Extract the [x, y] coordinate from the center of the cell holding the provided text.  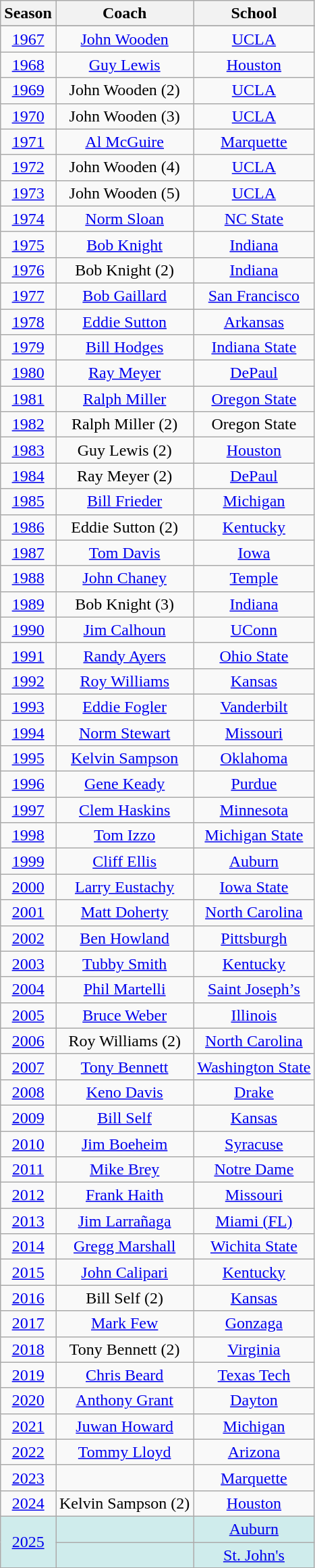
Mike Brey [124, 1170]
Guy Lewis [124, 65]
Texas Tech [254, 1375]
Gregg Marshall [124, 1247]
Drake [254, 1092]
Norm Stewart [124, 732]
Chris Beard [124, 1375]
2022 [28, 1452]
Ray Meyer [124, 373]
2005 [28, 1015]
1980 [28, 373]
Keno Davis [124, 1092]
John Wooden [124, 39]
Roy Williams [124, 681]
1985 [28, 502]
1979 [28, 348]
1998 [28, 836]
1995 [28, 759]
Bill Frieder [124, 502]
Matt Doherty [124, 913]
2006 [28, 1041]
1981 [28, 399]
Tony Bennett (2) [124, 1349]
1970 [28, 116]
Clem Haskins [124, 810]
Larry Eustachy [124, 887]
1986 [28, 527]
Dayton [254, 1401]
2021 [28, 1426]
2018 [28, 1349]
Jim Boeheim [124, 1144]
Mark Few [124, 1324]
Cliff Ellis [124, 861]
Arkansas [254, 322]
Indiana State [254, 348]
Arizona [254, 1452]
John Wooden (2) [124, 90]
Minnesota [254, 810]
1983 [28, 450]
1984 [28, 476]
Jim Calhoun [124, 630]
1997 [28, 810]
2016 [28, 1298]
2000 [28, 887]
John Chaney [124, 578]
1993 [28, 707]
Saint Joseph’s [254, 990]
Bob Gaillard [124, 296]
Eddie Fogler [124, 707]
Virginia [254, 1349]
Kelvin Sampson (2) [124, 1503]
Tom Izzo [124, 836]
Juwan Howard [124, 1426]
2024 [28, 1503]
1974 [28, 219]
Iowa [254, 553]
Eddie Sutton [124, 322]
Ohio State [254, 655]
Season [28, 13]
John Wooden (4) [124, 167]
Ben Howland [124, 938]
Iowa State [254, 887]
2007 [28, 1066]
Ray Meyer (2) [124, 476]
Tubby Smith [124, 964]
1988 [28, 578]
Wichita State [254, 1247]
2003 [28, 964]
2025 [28, 1542]
Bill Self [124, 1118]
1969 [28, 90]
2008 [28, 1092]
1978 [28, 322]
Bill Self (2) [124, 1298]
2014 [28, 1247]
Bob Knight (2) [124, 270]
John Wooden (5) [124, 193]
NC State [254, 219]
2020 [28, 1401]
1975 [28, 244]
1971 [28, 142]
Eddie Sutton (2) [124, 527]
Kelvin Sampson [124, 759]
Illinois [254, 1015]
Frank Haith [124, 1195]
Phil Martelli [124, 990]
2011 [28, 1170]
Temple [254, 578]
Coach [124, 13]
2019 [28, 1375]
2004 [28, 990]
2002 [28, 938]
1989 [28, 604]
Miami (FL) [254, 1221]
1977 [28, 296]
Ralph Miller [124, 399]
Purdue [254, 784]
Tom Davis [124, 553]
UConn [254, 630]
Gonzaga [254, 1324]
Norm Sloan [124, 219]
St. John's [254, 1555]
1992 [28, 681]
1996 [28, 784]
Vanderbilt [254, 707]
Anthony Grant [124, 1401]
Oklahoma [254, 759]
Al McGuire [124, 142]
Bruce Weber [124, 1015]
1967 [28, 39]
John Wooden (3) [124, 116]
2009 [28, 1118]
Tommy Lloyd [124, 1452]
Roy Williams (2) [124, 1041]
School [254, 13]
Michigan State [254, 836]
1972 [28, 167]
2010 [28, 1144]
Guy Lewis (2) [124, 450]
2023 [28, 1478]
1982 [28, 425]
Tony Bennett [124, 1066]
Bob Knight [124, 244]
1968 [28, 65]
Bob Knight (3) [124, 604]
1987 [28, 553]
1994 [28, 732]
2013 [28, 1221]
1976 [28, 270]
Washington State [254, 1066]
Jim Larrañaga [124, 1221]
Pittsburgh [254, 938]
2012 [28, 1195]
San Francisco [254, 296]
1991 [28, 655]
1999 [28, 861]
2017 [28, 1324]
2001 [28, 913]
Bill Hodges [124, 348]
1973 [28, 193]
John Calipari [124, 1272]
2015 [28, 1272]
Randy Ayers [124, 655]
1990 [28, 630]
Notre Dame [254, 1170]
Gene Keady [124, 784]
Syracuse [254, 1144]
Ralph Miller (2) [124, 425]
